For the text-containing cell, return its midpoint in (X, Y) coordinate format. 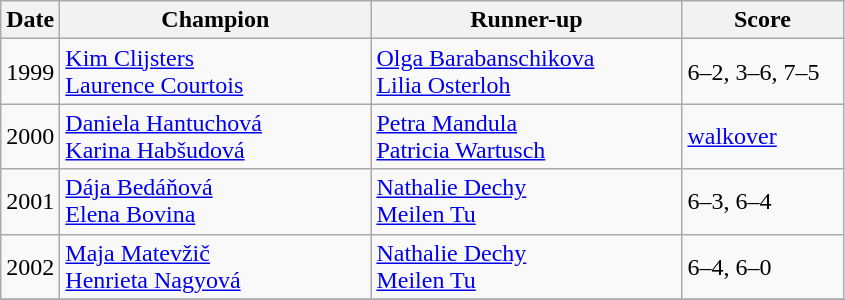
2000 (30, 136)
Score (762, 20)
2002 (30, 266)
Runner-up (526, 20)
1999 (30, 72)
Dája Bedáňová Elena Bovina (216, 202)
Champion (216, 20)
Kim Clijsters Laurence Courtois (216, 72)
walkover (762, 136)
Olga Barabanschikova Lilia Osterloh (526, 72)
2001 (30, 202)
Maja Matevžič Henrieta Nagyová (216, 266)
6–3, 6–4 (762, 202)
Petra Mandula Patricia Wartusch (526, 136)
Daniela Hantuchová Karina Habšudová (216, 136)
6–4, 6–0 (762, 266)
Date (30, 20)
6–2, 3–6, 7–5 (762, 72)
